Locate the cell with the specified text and output its [X, Y] center coordinate. 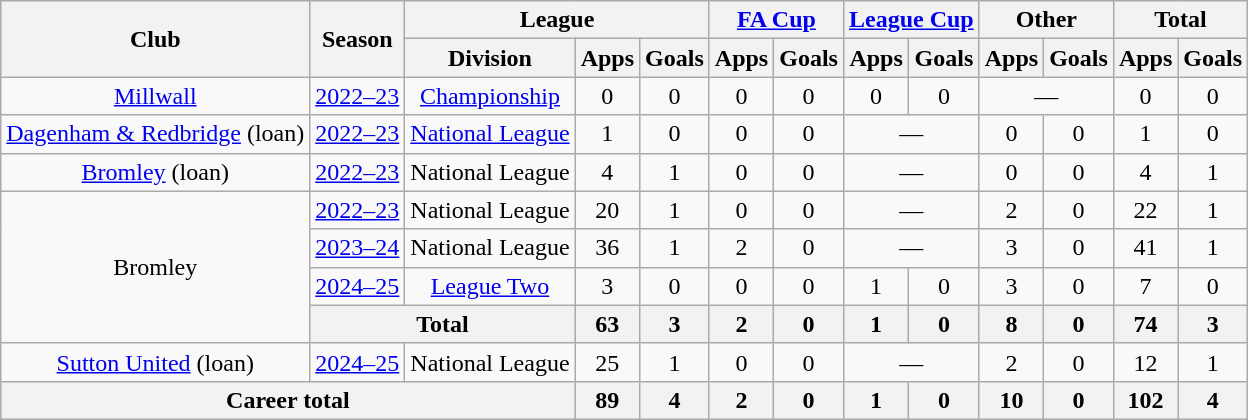
22 [1145, 210]
7 [1145, 286]
20 [607, 210]
12 [1145, 362]
63 [607, 324]
Other [1046, 20]
10 [1011, 400]
Career total [288, 400]
102 [1145, 400]
41 [1145, 248]
Dagenham & Redbridge (loan) [156, 134]
74 [1145, 324]
8 [1011, 324]
League Cup [911, 20]
League Two [490, 286]
Sutton United (loan) [156, 362]
Season [358, 39]
Division [490, 58]
25 [607, 362]
Millwall [156, 96]
2023–24 [358, 248]
League [557, 20]
36 [607, 248]
Championship [490, 96]
Club [156, 39]
FA Cup [776, 20]
Bromley (loan) [156, 172]
89 [607, 400]
Bromley [156, 267]
